Provide the [X, Y] coordinate of the cell's center where the given text is located.  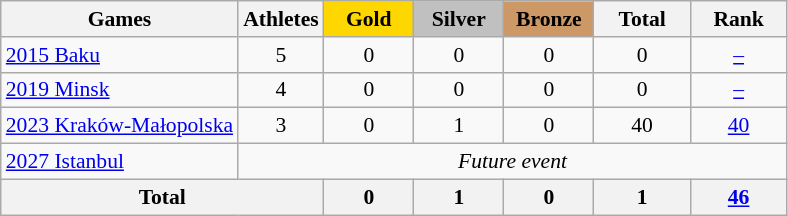
Silver [459, 19]
2027 Istanbul [120, 162]
Athletes [281, 19]
46 [738, 197]
2015 Baku [120, 55]
Gold [369, 19]
Games [120, 19]
Future event [512, 162]
5 [281, 55]
2023 Kraków-Małopolska [120, 126]
3 [281, 126]
4 [281, 90]
Bronze [549, 19]
Rank [738, 19]
2019 Minsk [120, 90]
